From the cell containing the given text, extract its center point as (X, Y) coordinate. 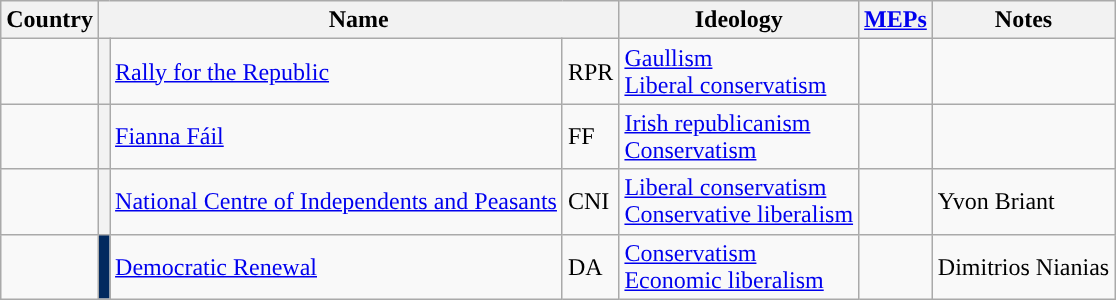
Democratic Renewal (336, 266)
Yvon Briant (1023, 202)
National Centre of Independents and Peasants (336, 202)
FF (590, 136)
Irish republicanismConservatism (739, 136)
DA (590, 266)
Rally for the Republic (336, 72)
Liberal conservatismConservative liberalism (739, 202)
MEPs (896, 20)
Ideology (739, 20)
CNI (590, 202)
Country (50, 20)
Dimitrios Nianias (1023, 266)
RPR (590, 72)
GaullismLiberal conservatism (739, 72)
Name (358, 20)
ConservatismEconomic liberalism (739, 266)
Fianna Fáil (336, 136)
Notes (1023, 20)
